Detect which cell encompasses the target text, then output its [X, Y] center coordinate. 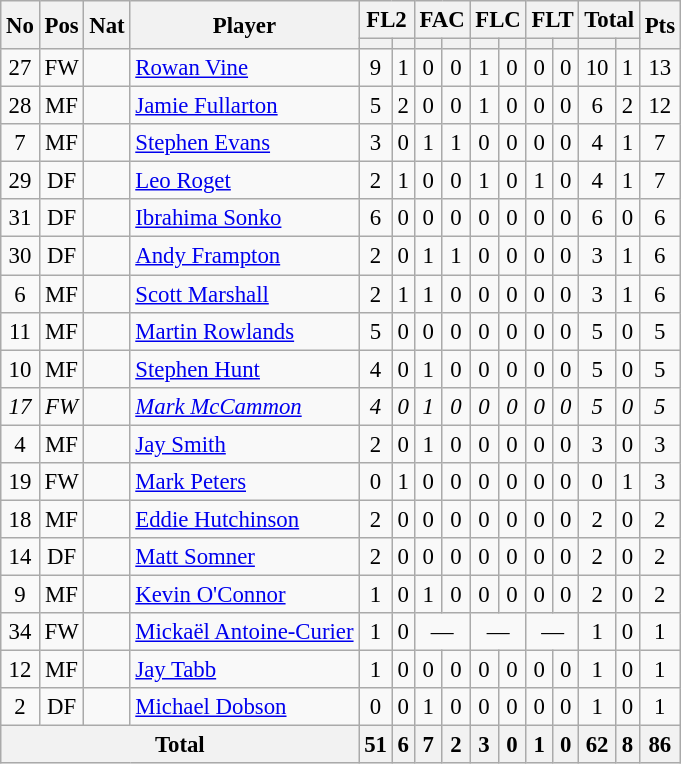
13 [660, 68]
28 [20, 106]
Pos [62, 25]
Stephen Hunt [244, 369]
34 [20, 632]
FAC [442, 20]
Mark McCammon [244, 406]
51 [376, 745]
FLT [552, 20]
18 [20, 519]
19 [20, 482]
Pts [660, 25]
31 [20, 219]
Martin Rowlands [244, 331]
8 [627, 745]
Stephen Evans [244, 143]
Eddie Hutchinson [244, 519]
62 [597, 745]
Rowan Vine [244, 68]
Player [244, 25]
Jamie Fullarton [244, 106]
11 [20, 331]
Leo Roget [244, 181]
No [20, 25]
Andy Frampton [244, 256]
Nat [107, 25]
17 [20, 406]
14 [20, 557]
Kevin O'Connor [244, 594]
FLC [498, 20]
30 [20, 256]
29 [20, 181]
Jay Smith [244, 444]
Michael Dobson [244, 707]
Mark Peters [244, 482]
Scott Marshall [244, 294]
86 [660, 745]
FL2 [386, 20]
Mickaël Antoine-Curier [244, 632]
Matt Somner [244, 557]
Jay Tabb [244, 670]
Ibrahima Sonko [244, 219]
27 [20, 68]
